Identify which cell holds the provided text, then report its (x, y) central coordinate. 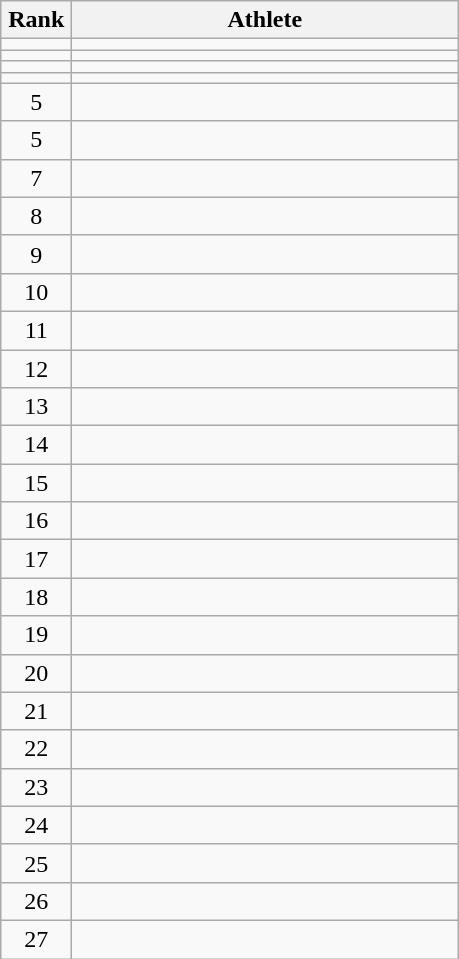
19 (36, 635)
8 (36, 216)
16 (36, 521)
23 (36, 787)
9 (36, 254)
22 (36, 749)
21 (36, 711)
26 (36, 901)
27 (36, 939)
18 (36, 597)
12 (36, 369)
13 (36, 407)
25 (36, 863)
10 (36, 292)
17 (36, 559)
15 (36, 483)
7 (36, 178)
Rank (36, 20)
20 (36, 673)
11 (36, 330)
Athlete (265, 20)
14 (36, 445)
24 (36, 825)
